Determine the [X, Y] coordinate at the center of the cell enclosing the given text.  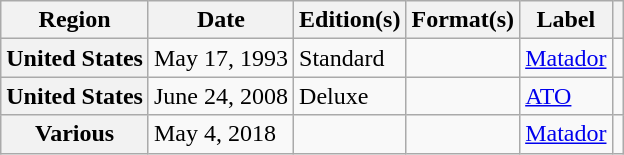
Format(s) [463, 20]
Deluxe [350, 96]
Various [75, 134]
Edition(s) [350, 20]
Standard [350, 58]
Region [75, 20]
Date [220, 20]
ATO [566, 96]
May 17, 1993 [220, 58]
June 24, 2008 [220, 96]
May 4, 2018 [220, 134]
Label [566, 20]
